Identify which cell holds the provided text, then report its (X, Y) central coordinate. 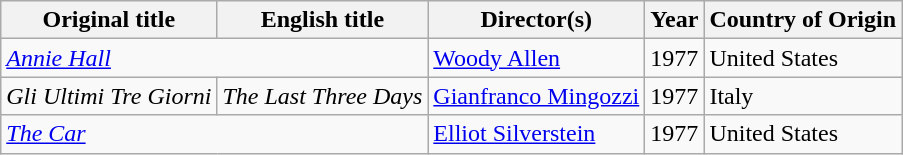
Italy (803, 96)
Woody Allen (536, 58)
English title (322, 20)
Director(s) (536, 20)
Elliot Silverstein (536, 134)
The Car (214, 134)
Gianfranco Mingozzi (536, 96)
Annie Hall (214, 58)
Original title (109, 20)
The Last Three Days (322, 96)
Year (674, 20)
Gli Ultimi Tre Giorni (109, 96)
Country of Origin (803, 20)
